For the text-containing cell, return its midpoint in (X, Y) coordinate format. 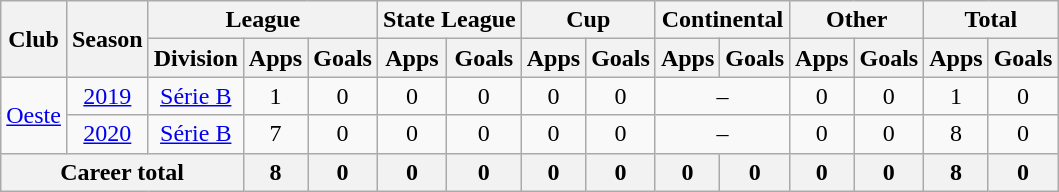
Total (991, 20)
2020 (107, 134)
Season (107, 39)
Continental (722, 20)
League (262, 20)
Other (857, 20)
7 (275, 134)
Oeste (34, 115)
Career total (122, 172)
State League (449, 20)
Division (196, 58)
Club (34, 39)
Cup (588, 20)
2019 (107, 96)
